Extract the [x, y] coordinate from the center of the cell holding the provided text.  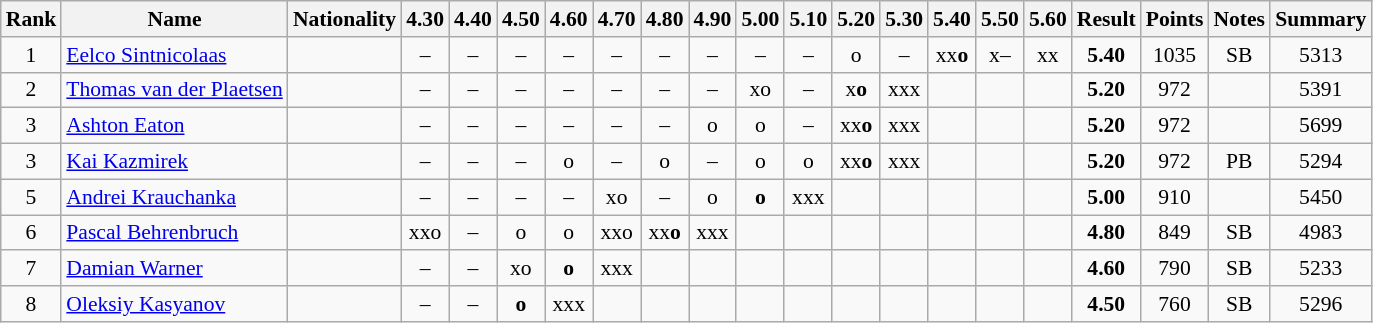
Eelco Sintnicolaas [174, 55]
Damian Warner [174, 269]
Nationality [344, 19]
4.30 [425, 19]
Notes [1239, 19]
5699 [1320, 126]
7 [32, 269]
760 [1175, 304]
Rank [32, 19]
Name [174, 19]
Summary [1320, 19]
5233 [1320, 269]
849 [1175, 233]
5.50 [1000, 19]
8 [32, 304]
5294 [1320, 162]
Ashton Eaton [174, 126]
5313 [1320, 55]
5 [32, 197]
4.90 [713, 19]
Result [1106, 19]
x– [1000, 55]
5450 [1320, 197]
xx [1048, 55]
PB [1239, 162]
Pascal Behrenbruch [174, 233]
Andrei Krauchanka [174, 197]
1035 [1175, 55]
5.10 [808, 19]
Points [1175, 19]
6 [32, 233]
5.30 [904, 19]
4983 [1320, 233]
1 [32, 55]
Thomas van der Plaetsen [174, 90]
Kai Kazmirek [174, 162]
2 [32, 90]
5391 [1320, 90]
4.40 [473, 19]
4.70 [617, 19]
5.60 [1048, 19]
910 [1175, 197]
Oleksiy Kasyanov [174, 304]
5296 [1320, 304]
790 [1175, 269]
